Identify which cell holds the provided text, then report its (X, Y) central coordinate. 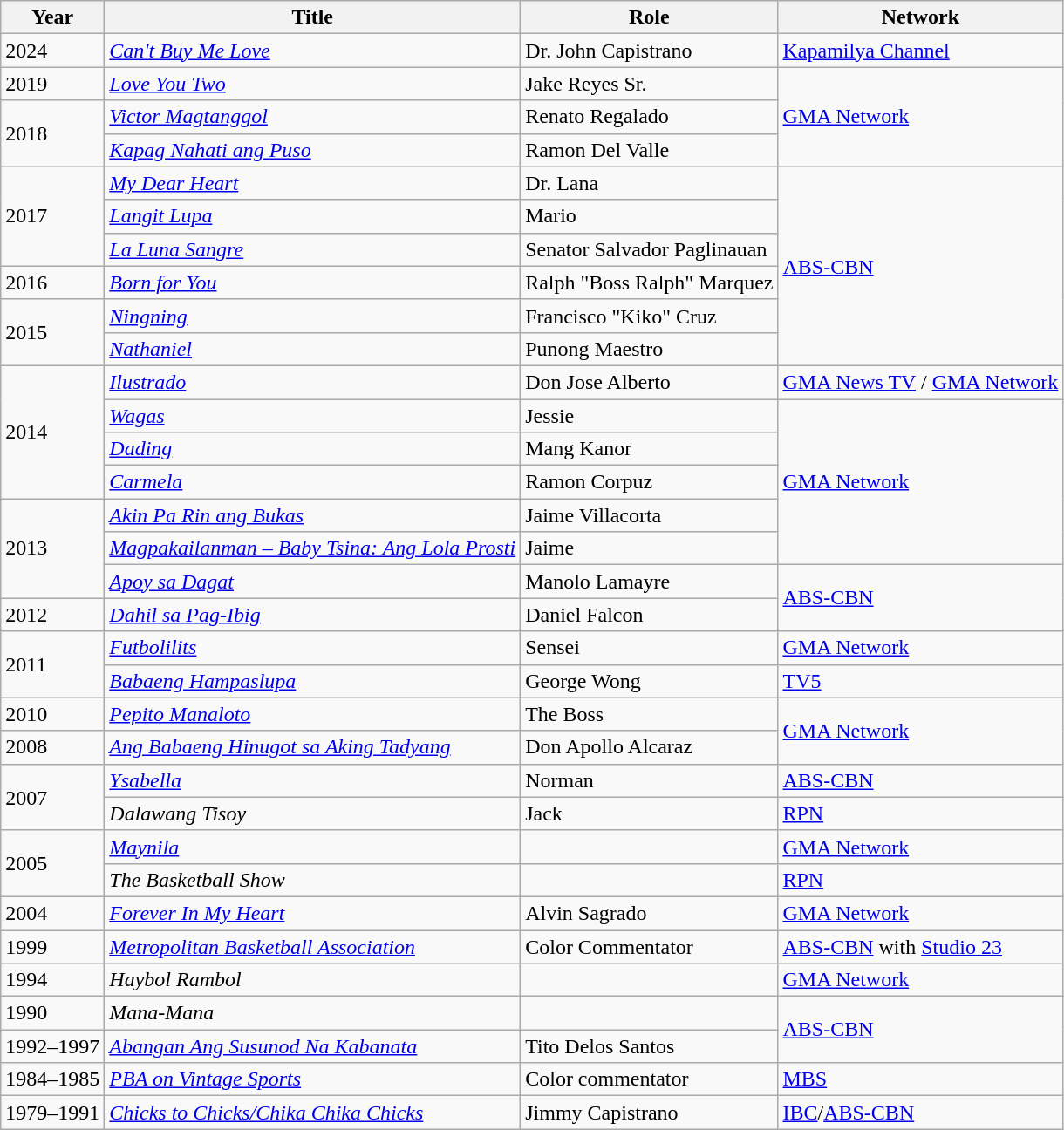
2008 (52, 747)
Forever In My Heart (312, 913)
2019 (52, 84)
Can't Buy Me Love (312, 51)
Don Jose Alberto (649, 382)
Role (649, 17)
TV5 (921, 681)
MBS (921, 1079)
2004 (52, 913)
1979–1991 (52, 1113)
Haybol Rambol (312, 980)
Ilustrado (312, 382)
Senator Salvador Paglinauan (649, 249)
Dalawang Tisoy (312, 813)
ABS-CBN with Studio 23 (921, 946)
Mana-Mana (312, 1013)
1999 (52, 946)
Title (312, 17)
PBA on Vintage Sports (312, 1079)
Daniel Falcon (649, 615)
2024 (52, 51)
Jimmy Capistrano (649, 1113)
Ysabella (312, 780)
Abangan Ang Susunod Na Kabanata (312, 1046)
Ang Babaeng Hinugot sa Aking Tadyang (312, 747)
Born for You (312, 282)
2005 (52, 863)
1990 (52, 1013)
2017 (52, 216)
Akin Pa Rin ang Bukas (312, 515)
Carmela (312, 482)
Kapamilya Channel (921, 51)
Tito Delos Santos (649, 1046)
George Wong (649, 681)
2007 (52, 797)
Chicks to Chicks/Chika Chika Chicks (312, 1113)
Pepito Manaloto (312, 714)
Jack (649, 813)
Francisco "Kiko" Cruz (649, 316)
Victor Magtanggol (312, 117)
Babaeng Hampaslupa (312, 681)
Nathaniel (312, 349)
2015 (52, 332)
2014 (52, 432)
2012 (52, 615)
GMA News TV / GMA Network (921, 382)
Color Commentator (649, 946)
Ningning (312, 316)
Kapag Nahati ang Puso (312, 150)
Dr. Lana (649, 183)
Maynila (312, 847)
Dr. John Capistrano (649, 51)
2016 (52, 282)
Renato Regalado (649, 117)
Punong Maestro (649, 349)
1992–1997 (52, 1046)
Mang Kanor (649, 449)
Wagas (312, 416)
The Basketball Show (312, 880)
Ralph "Boss Ralph" Marquez (649, 282)
2013 (52, 548)
Jaime (649, 548)
Langit Lupa (312, 216)
1984–1985 (52, 1079)
Don Apollo Alcaraz (649, 747)
Manolo Lamayre (649, 582)
Jake Reyes Sr. (649, 84)
La Luna Sangre (312, 249)
Jessie (649, 416)
Network (921, 17)
Sensei (649, 648)
Color commentator (649, 1079)
Dading (312, 449)
Ramon Corpuz (649, 482)
Norman (649, 780)
Apoy sa Dagat (312, 582)
My Dear Heart (312, 183)
Year (52, 17)
Alvin Sagrado (649, 913)
1994 (52, 980)
IBC/ABS-CBN (921, 1113)
Jaime Villacorta (649, 515)
Metropolitan Basketball Association (312, 946)
Futbolilits (312, 648)
The Boss (649, 714)
2018 (52, 133)
Love You Two (312, 84)
2011 (52, 664)
2010 (52, 714)
Mario (649, 216)
Ramon Del Valle (649, 150)
Dahil sa Pag-Ibig (312, 615)
Magpakailanman – Baby Tsina: Ang Lola Prosti (312, 548)
